Locate the cell with the specified text and output its [x, y] center coordinate. 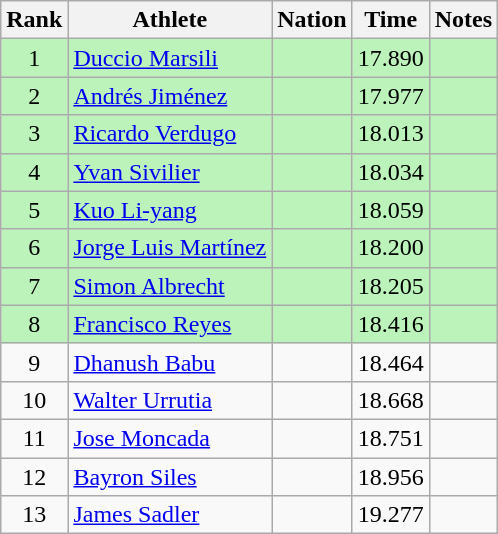
Notes [463, 20]
18.751 [390, 438]
Nation [312, 20]
6 [34, 248]
Kuo Li-yang [170, 210]
18.464 [390, 362]
Bayron Siles [170, 477]
Duccio Marsili [170, 58]
Jorge Luis Martínez [170, 248]
Dhanush Babu [170, 362]
17.977 [390, 96]
13 [34, 515]
Time [390, 20]
17.890 [390, 58]
Simon Albrecht [170, 286]
Rank [34, 20]
7 [34, 286]
1 [34, 58]
18.059 [390, 210]
Andrés Jiménez [170, 96]
Francisco Reyes [170, 324]
10 [34, 400]
18.013 [390, 134]
18.034 [390, 172]
Athlete [170, 20]
19.277 [390, 515]
Ricardo Verdugo [170, 134]
11 [34, 438]
18.956 [390, 477]
Jose Moncada [170, 438]
18.416 [390, 324]
18.205 [390, 286]
9 [34, 362]
8 [34, 324]
Walter Urrutia [170, 400]
James Sadler [170, 515]
18.668 [390, 400]
5 [34, 210]
18.200 [390, 248]
4 [34, 172]
2 [34, 96]
Yvan Sivilier [170, 172]
3 [34, 134]
12 [34, 477]
